Determine the (X, Y) coordinate at the center of the cell enclosing the given text.  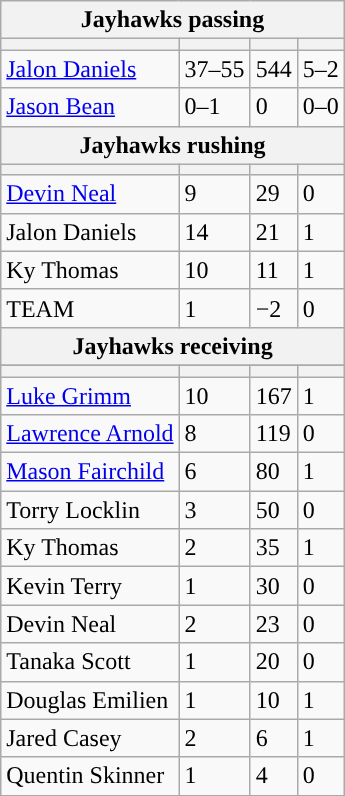
30 (274, 586)
Jayhawks receiving (173, 346)
Quentin Skinner (90, 776)
9 (214, 194)
Torry Locklin (90, 510)
14 (214, 232)
5–2 (320, 69)
21 (274, 232)
3 (214, 510)
11 (274, 270)
119 (274, 434)
29 (274, 194)
167 (274, 395)
Douglas Emilien (90, 700)
Kevin Terry (90, 586)
Lawrence Arnold (90, 434)
50 (274, 510)
Tanaka Scott (90, 662)
Jared Casey (90, 738)
544 (274, 69)
Jayhawks rushing (173, 145)
37–55 (214, 69)
0–0 (320, 107)
TEAM (90, 308)
8 (214, 434)
20 (274, 662)
35 (274, 548)
−2 (274, 308)
Mason Fairchild (90, 472)
0–1 (214, 107)
80 (274, 472)
4 (274, 776)
Jason Bean (90, 107)
23 (274, 624)
Jayhawks passing (173, 20)
Luke Grimm (90, 395)
